Detect which cell encompasses the target text, then output its (X, Y) center coordinate. 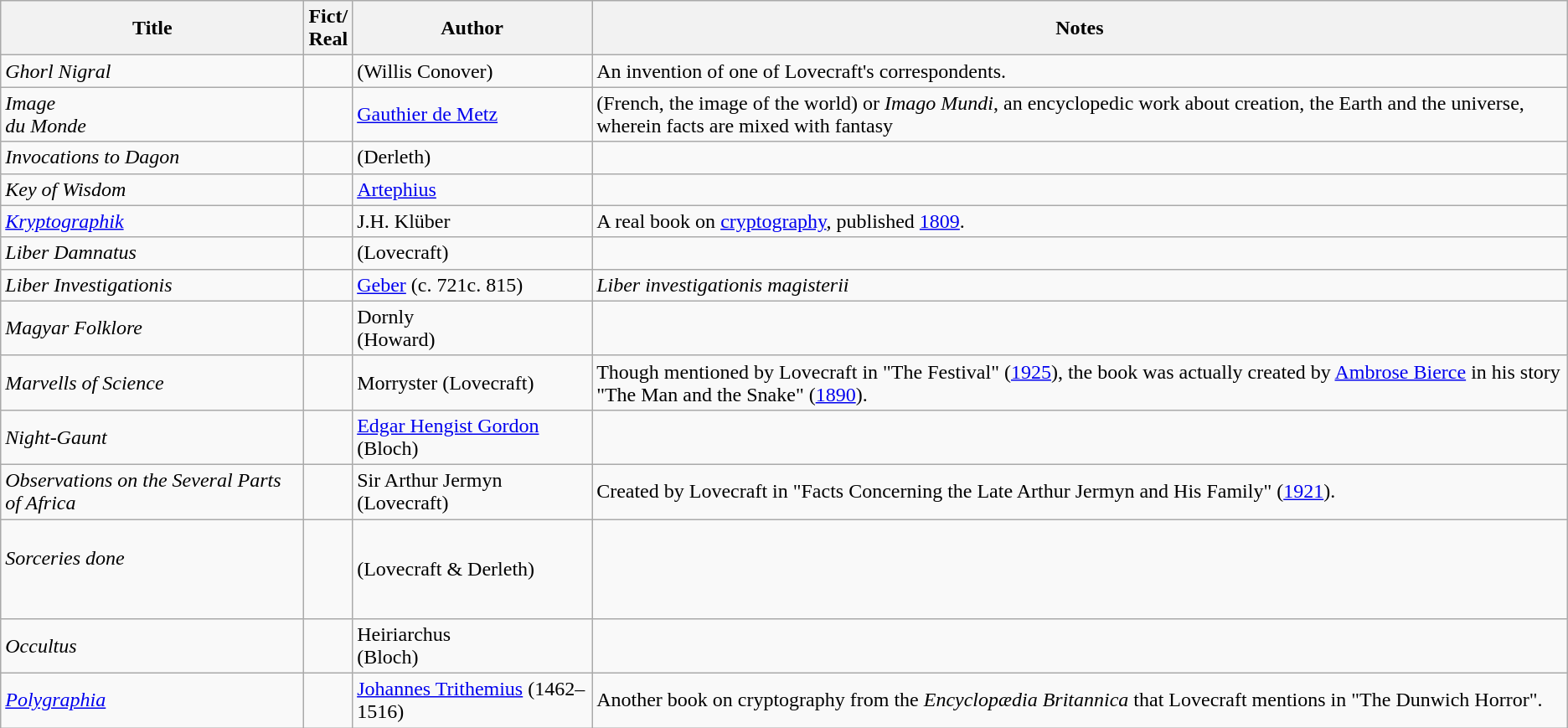
(Lovecraft) (472, 253)
Sir Arthur Jermyn(Lovecraft) (472, 491)
Notes (1081, 28)
(Lovecraft & Derleth) (472, 570)
Dornly(Howard) (472, 328)
Another book on cryptography from the Encyclopædia Britannica that Lovecraft mentions in "The Dunwich Horror". (1081, 700)
Gauthier de Metz (472, 114)
Fict/Real (328, 28)
(Derleth) (472, 157)
Johannes Trithemius (1462–1516) (472, 700)
Imagedu Monde (152, 114)
Observations on the Several Parts of Africa (152, 491)
Geber (c. 721c. 815) (472, 285)
Ghorl Nigral (152, 71)
Edgar Hengist Gordon(Bloch) (472, 437)
An invention of one of Lovecraft's correspondents. (1081, 71)
Sorceries done (152, 570)
Marvells of Science (152, 382)
Title (152, 28)
Magyar Folklore (152, 328)
J.H. Klüber (472, 221)
A real book on cryptography, published 1809. (1081, 221)
Occultus (152, 647)
Night-Gaunt (152, 437)
Though mentioned by Lovecraft in "The Festival" (1925), the book was actually created by Ambrose Bierce in his story "The Man and the Snake" (1890). (1081, 382)
Liber investigationis magisterii (1081, 285)
Author (472, 28)
Key of Wisdom (152, 189)
(Willis Conover) (472, 71)
Artephius (472, 189)
Invocations to Dagon (152, 157)
Morryster (Lovecraft) (472, 382)
Heiriarchus(Bloch) (472, 647)
Kryptographik (152, 221)
Polygraphia (152, 700)
Created by Lovecraft in "Facts Concerning the Late Arthur Jermyn and His Family" (1921). (1081, 491)
Liber Damnatus (152, 253)
Liber Investigationis (152, 285)
